Search for the cell housing the specified text and yield its [x, y] center coordinate. 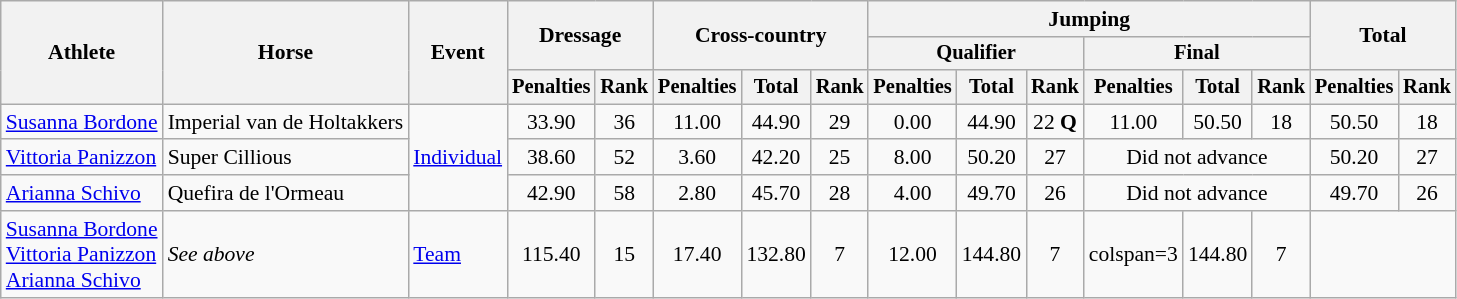
Quefira de l'Ormeau [286, 193]
115.40 [551, 254]
Final [1197, 54]
Susanna BordoneVittoria PanizzonArianna Schivo [82, 254]
Athlete [82, 52]
colspan=3 [1134, 254]
33.90 [551, 122]
Jumping [1089, 19]
Vittoria Panizzon [82, 158]
58 [624, 193]
15 [624, 254]
Imperial van de Holtakkers [286, 122]
29 [840, 122]
Cross-country [760, 36]
Team [458, 254]
22 Q [1055, 122]
0.00 [912, 122]
4.00 [912, 193]
Super Cillious [286, 158]
2.80 [697, 193]
45.70 [776, 193]
Horse [286, 52]
Dressage [580, 36]
132.80 [776, 254]
See above [286, 254]
12.00 [912, 254]
Susanna Bordone [82, 122]
36 [624, 122]
Event [458, 52]
25 [840, 158]
Qualifier [976, 54]
Arianna Schivo [82, 193]
Individual [458, 158]
42.90 [551, 193]
42.20 [776, 158]
28 [840, 193]
3.60 [697, 158]
38.60 [551, 158]
17.40 [697, 254]
8.00 [912, 158]
52 [624, 158]
